For the text-containing cell, return its midpoint in [X, Y] coordinate format. 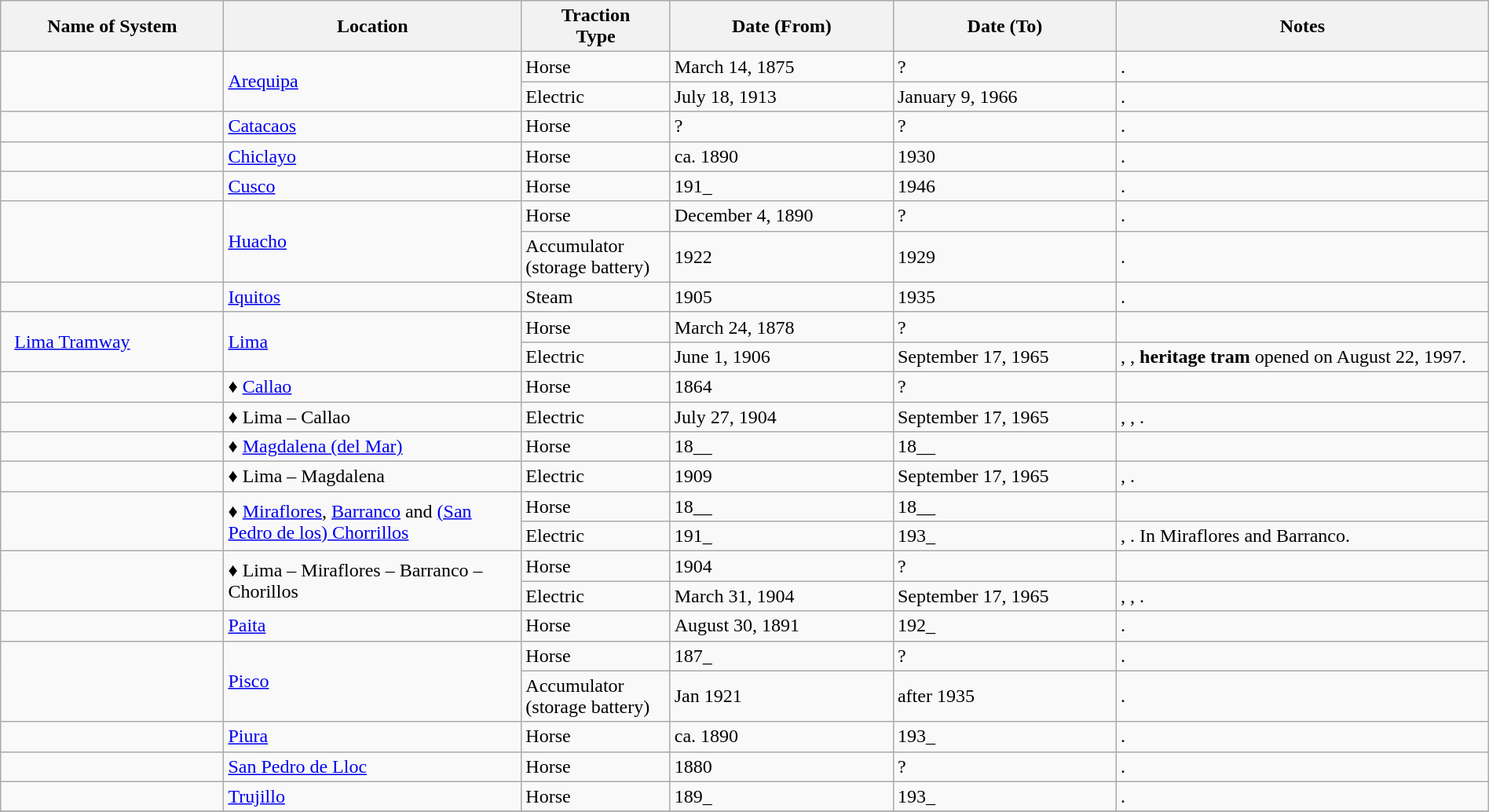
1935 [1004, 297]
♦ Miraflores, Barranco and (San Pedro de los) Chorrillos [372, 521]
, . In Miraflores and Barranco. [1303, 536]
Date (From) [781, 27]
189_ [781, 796]
1909 [781, 477]
♦ Lima – Magdalena [372, 477]
Piura [372, 737]
Name of System [112, 27]
187_ [781, 656]
1946 [1004, 186]
1864 [781, 386]
192_ [1004, 626]
June 1, 1906 [781, 357]
after 1935 [1004, 696]
March 24, 1878 [781, 327]
Jan 1921 [781, 696]
March 31, 1904 [781, 596]
1922 [781, 256]
Location [372, 27]
♦ Lima – Miraflores – Barranco – Chorillos [372, 581]
Huacho [372, 242]
1929 [1004, 256]
January 9, 1966 [1004, 97]
1904 [781, 566]
Catacaos [372, 126]
Steam [595, 297]
Lima Tramway [112, 342]
♦ Callao [372, 386]
1905 [781, 297]
March 14, 1875 [781, 67]
Notes [1303, 27]
August 30, 1891 [781, 626]
1880 [781, 766]
Date (To) [1004, 27]
, . [1303, 477]
♦ Magdalena (del Mar) [372, 447]
July 27, 1904 [781, 417]
Pisco [372, 682]
♦ Lima – Callao [372, 417]
Cusco [372, 186]
Lima [372, 342]
July 18, 1913 [781, 97]
, , heritage tram opened on August 22, 1997. [1303, 357]
Paita [372, 626]
December 4, 1890 [781, 216]
Iquitos [372, 297]
Arequipa [372, 82]
TractionType [595, 27]
Chiclayo [372, 156]
1930 [1004, 156]
San Pedro de Lloc [372, 766]
Trujillo [372, 796]
